From the cell containing the given text, extract its center point as (x, y) coordinate. 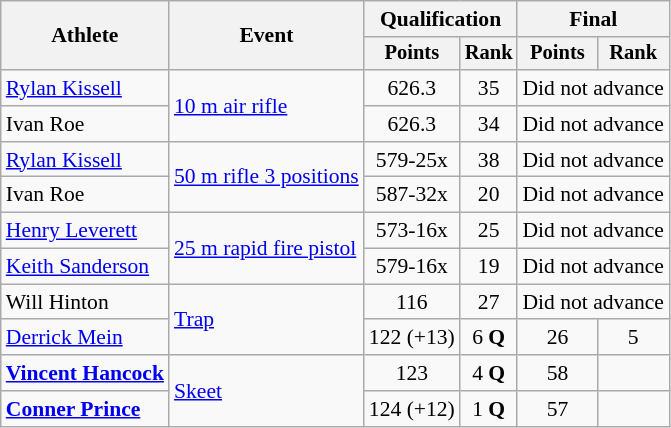
Event (266, 36)
6 Q (489, 338)
123 (412, 373)
10 m air rifle (266, 106)
58 (557, 373)
35 (489, 88)
573-16x (412, 231)
19 (489, 267)
587-32x (412, 195)
34 (489, 124)
579-25x (412, 160)
57 (557, 409)
Keith Sanderson (85, 267)
Henry Leverett (85, 231)
124 (+12) (412, 409)
27 (489, 302)
Athlete (85, 36)
4 Q (489, 373)
50 m rifle 3 positions (266, 178)
Qualification (441, 19)
1 Q (489, 409)
26 (557, 338)
122 (+13) (412, 338)
Final (593, 19)
Skeet (266, 390)
Conner Prince (85, 409)
Will Hinton (85, 302)
579-16x (412, 267)
25 (489, 231)
Vincent Hancock (85, 373)
Trap (266, 320)
116 (412, 302)
25 m rapid fire pistol (266, 248)
38 (489, 160)
Derrick Mein (85, 338)
20 (489, 195)
5 (633, 338)
